Return [x, y] of the center of cell containing provided text 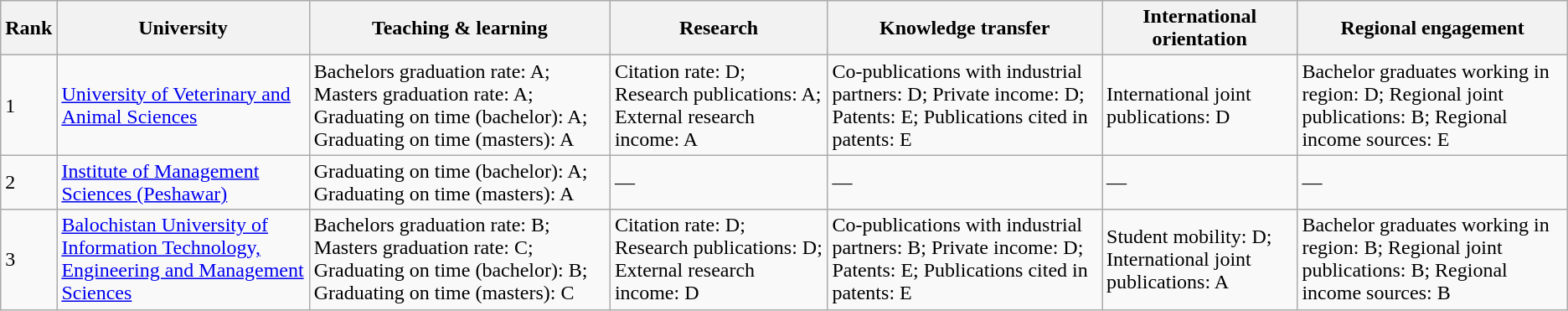
Bachelor graduates working in region: B; Regional joint publications: B; Regional income sources: B [1432, 260]
University of Veterinary and Animal Sciences [183, 106]
Regional engagement [1432, 29]
3 [28, 260]
Balochistan University of Information Technology, Engineering and Management Sciences [183, 260]
International orientation [1199, 29]
2 [28, 183]
Citation rate: D; Research publications: D; External research income: D [719, 260]
Teaching & learning [459, 29]
Citation rate: D; Research publications: A; External research income: A [719, 106]
Knowledge transfer [965, 29]
Research [719, 29]
Co-publications with industrial partners: D; Private income: D; Patents: E; Publications cited in patents: E [965, 106]
Student mobility: D; International joint publications: A [1199, 260]
Institute of Management Sciences (Peshawar) [183, 183]
Bachelors graduation rate: B; Masters graduation rate: C; Graduating on time (bachelor): B; Graduating on time (masters): C [459, 260]
Bachelors graduation rate: A; Masters graduation rate: A; Graduating on time (bachelor): A; Graduating on time (masters): A [459, 106]
Bachelor graduates working in region: D; Regional joint publications: B; Regional income sources: E [1432, 106]
Co-publications with industrial partners: B; Private income: D; Patents: E; Publications cited in patents: E [965, 260]
International joint publications: D [1199, 106]
Rank [28, 29]
1 [28, 106]
University [183, 29]
Graduating on time (bachelor): A; Graduating on time (masters): A [459, 183]
